Detect which cell encompasses the target text, then output its [x, y] center coordinate. 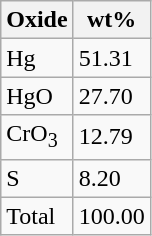
27.70 [112, 96]
HgO [37, 96]
100.00 [112, 216]
S [37, 178]
Hg [37, 58]
CrO3 [37, 137]
wt% [112, 20]
Total [37, 216]
51.31 [112, 58]
Oxide [37, 20]
8.20 [112, 178]
12.79 [112, 137]
